For the text-containing cell, return its midpoint in (X, Y) coordinate format. 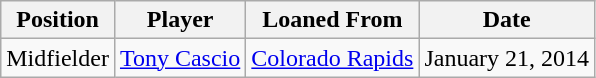
Player (180, 20)
Colorado Rapids (332, 58)
Tony Cascio (180, 58)
Loaned From (332, 20)
Position (58, 20)
Date (507, 20)
Midfielder (58, 58)
January 21, 2014 (507, 58)
